Detect which cell encompasses the target text, then output its [X, Y] center coordinate. 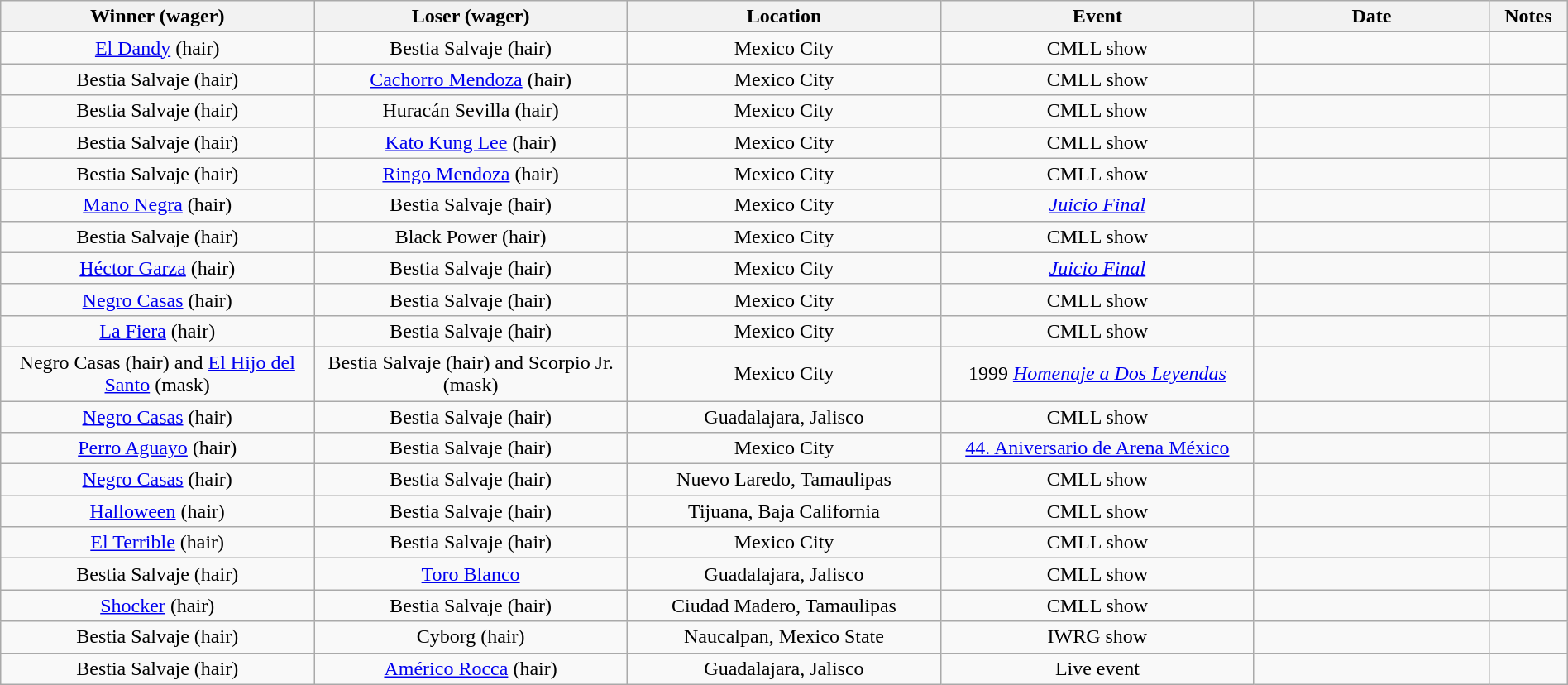
Perro Aguayo (hair) [157, 448]
Location [784, 17]
El Terrible (hair) [157, 543]
Huracán Sevilla (hair) [471, 111]
Date [1371, 17]
Loser (wager) [471, 17]
Naucalpan, Mexico State [784, 637]
Event [1097, 17]
IWRG show [1097, 637]
La Fiera (hair) [157, 331]
Notes [1528, 17]
Black Power (hair) [471, 237]
Toro Blanco [471, 574]
Negro Casas (hair) and El Hijo del Santo (mask) [157, 374]
Américo Rocca (hair) [471, 668]
Cachorro Mendoza (hair) [471, 79]
Halloween (hair) [157, 511]
Tijuana, Baja California [784, 511]
Héctor Garza (hair) [157, 268]
Mano Negra (hair) [157, 205]
44. Aniversario de Arena México [1097, 448]
Cyborg (hair) [471, 637]
Kato Kung Lee (hair) [471, 142]
Bestia Salvaje (hair) and Scorpio Jr. (mask) [471, 374]
Nuevo Laredo, Tamaulipas [784, 480]
El Dandy (hair) [157, 48]
Shocker (hair) [157, 606]
1999 Homenaje a Dos Leyendas [1097, 374]
Ringo Mendoza (hair) [471, 174]
Ciudad Madero, Tamaulipas [784, 606]
Winner (wager) [157, 17]
Live event [1097, 668]
